Identify which cell holds the provided text, then report its (X, Y) central coordinate. 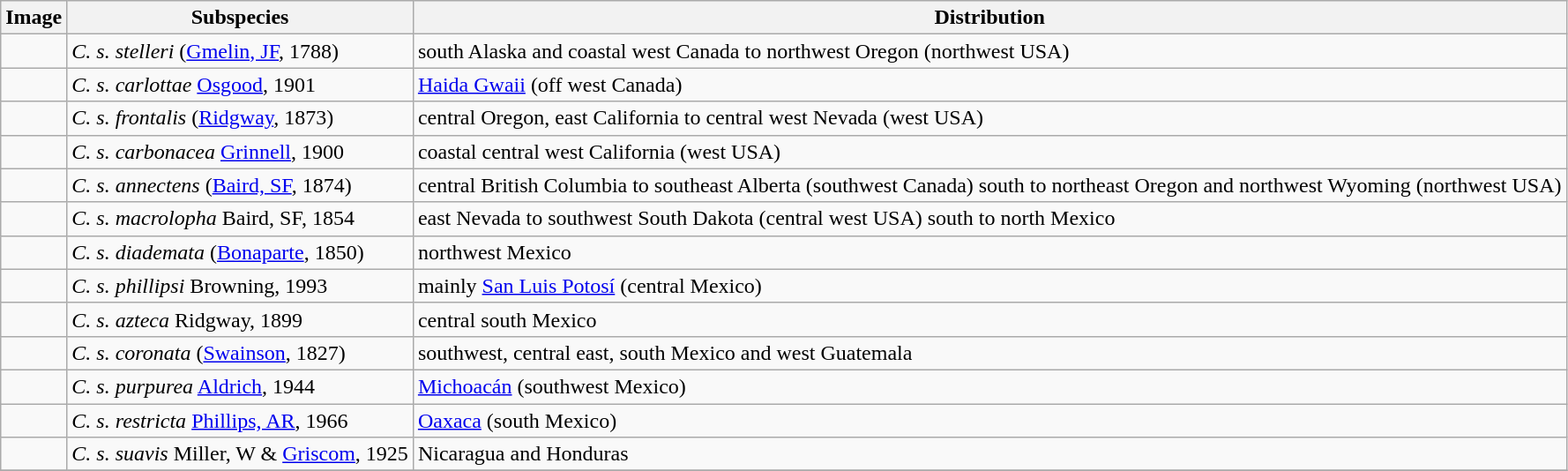
south Alaska and coastal west Canada to northwest Oregon (northwest USA) (989, 51)
central British Columbia to southeast Alberta (southwest Canada) south to northeast Oregon and northwest Wyoming (northwest USA) (989, 185)
C. s. phillipsi Browning, 1993 (240, 286)
Haida Gwaii (off west Canada) (989, 85)
C. s. macrolopha Baird, SF, 1854 (240, 219)
C. s. azteca Ridgway, 1899 (240, 319)
C. s. restricta Phillips, AR, 1966 (240, 421)
C. s. carlottae Osgood, 1901 (240, 85)
C. s. annectens (Baird, SF, 1874) (240, 185)
Distribution (989, 18)
mainly San Luis Potosí (central Mexico) (989, 286)
Oaxaca (south Mexico) (989, 421)
Subspecies (240, 18)
northwest Mexico (989, 252)
C. s. frontalis (Ridgway, 1873) (240, 118)
coastal central west California (west USA) (989, 152)
C. s. carbonacea Grinnell, 1900 (240, 152)
C. s. stelleri (Gmelin, JF, 1788) (240, 51)
southwest, central east, south Mexico and west Guatemala (989, 353)
east Nevada to southwest South Dakota (central west USA) south to north Mexico (989, 219)
C. s. coronata (Swainson, 1827) (240, 353)
C. s. purpurea Aldrich, 1944 (240, 386)
Nicaragua and Honduras (989, 454)
central south Mexico (989, 319)
C. s. suavis Miller, W & Griscom, 1925 (240, 454)
Image (34, 18)
central Oregon, east California to central west Nevada (west USA) (989, 118)
Michoacán (southwest Mexico) (989, 386)
C. s. diademata (Bonaparte, 1850) (240, 252)
